Detect which cell encompasses the target text, then output its (X, Y) center coordinate. 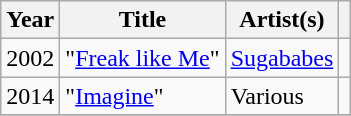
Sugababes (282, 58)
2002 (30, 58)
Artist(s) (282, 20)
Various (282, 96)
Title (142, 20)
2014 (30, 96)
"Freak like Me" (142, 58)
Year (30, 20)
"Imagine" (142, 96)
